Search for the cell housing the specified text and yield its (X, Y) center coordinate. 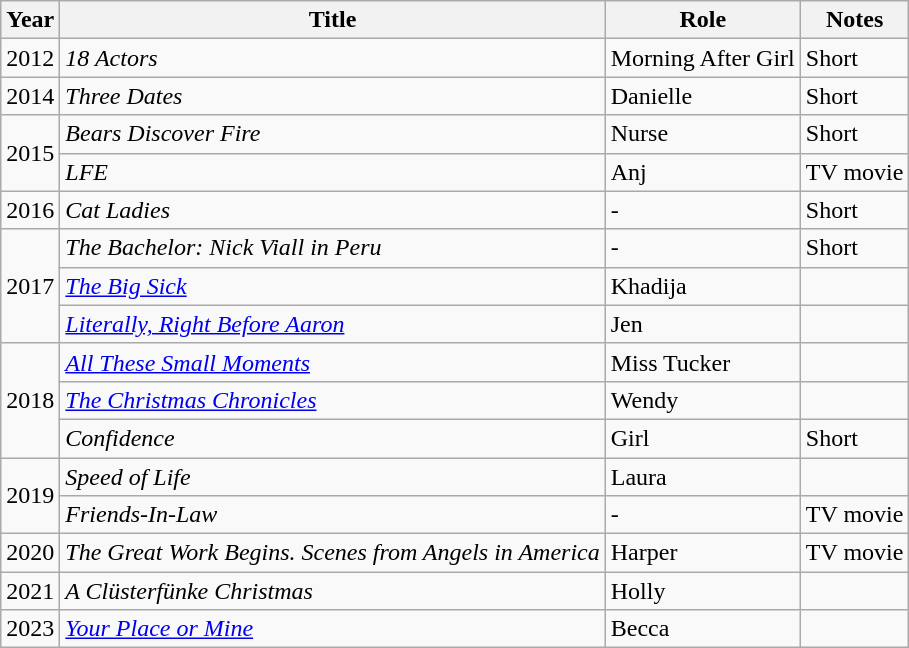
The Bachelor: Nick Viall in Peru (332, 248)
Girl (702, 438)
Anj (702, 172)
Notes (854, 20)
Speed of Life (332, 477)
The Big Sick (332, 286)
2012 (30, 58)
18 Actors (332, 58)
Jen (702, 324)
2014 (30, 96)
Nurse (702, 134)
2017 (30, 286)
LFE (332, 172)
2018 (30, 400)
Three Dates (332, 96)
Friends-In-Law (332, 515)
Becca (702, 629)
Morning After Girl (702, 58)
Literally, Right Before Aaron (332, 324)
Harper (702, 553)
The Christmas Chronicles (332, 400)
Danielle (702, 96)
2016 (30, 210)
Year (30, 20)
2015 (30, 153)
Role (702, 20)
2021 (30, 591)
Title (332, 20)
Laura (702, 477)
Wendy (702, 400)
All These Small Moments (332, 362)
Your Place or Mine (332, 629)
Holly (702, 591)
Khadija (702, 286)
Miss Tucker (702, 362)
Cat Ladies (332, 210)
A Clüsterfünke Christmas (332, 591)
Confidence (332, 438)
2020 (30, 553)
Bears Discover Fire (332, 134)
2019 (30, 496)
2023 (30, 629)
The Great Work Begins. Scenes from Angels in America (332, 553)
